Pinpoint the cell where the given text exists, returning its (x, y) midpoint coordinate. 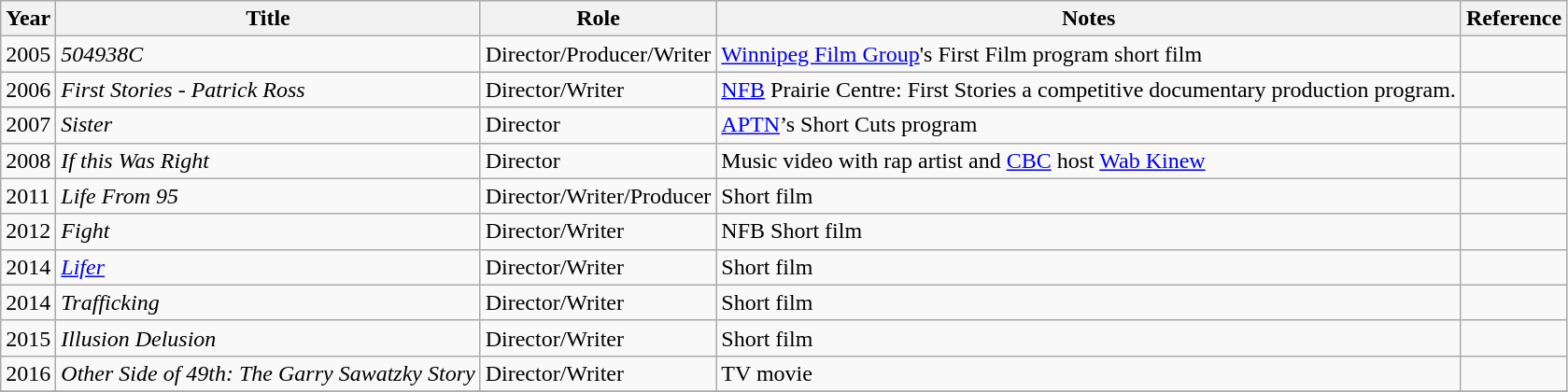
Trafficking (268, 302)
Winnipeg Film Group's First Film program short film (1089, 54)
NFB Short film (1089, 231)
2016 (28, 373)
2005 (28, 54)
Lifer (268, 267)
2015 (28, 338)
504938C (268, 54)
TV movie (1089, 373)
APTN’s Short Cuts program (1089, 125)
Role (598, 19)
Illusion Delusion (268, 338)
2012 (28, 231)
Title (268, 19)
2011 (28, 196)
NFB Prairie Centre: First Stories a competitive documentary production program. (1089, 90)
Music video with rap artist and CBC host Wab Kinew (1089, 161)
2007 (28, 125)
2006 (28, 90)
Director/Writer/Producer (598, 196)
Notes (1089, 19)
First Stories - Patrick Ross (268, 90)
Director/Producer/Writer (598, 54)
Fight (268, 231)
Sister (268, 125)
Year (28, 19)
2008 (28, 161)
If this Was Right (268, 161)
Life From 95 (268, 196)
Other Side of 49th: The Garry Sawatzky Story (268, 373)
Reference (1513, 19)
